Identify which cell holds the provided text, then report its (x, y) central coordinate. 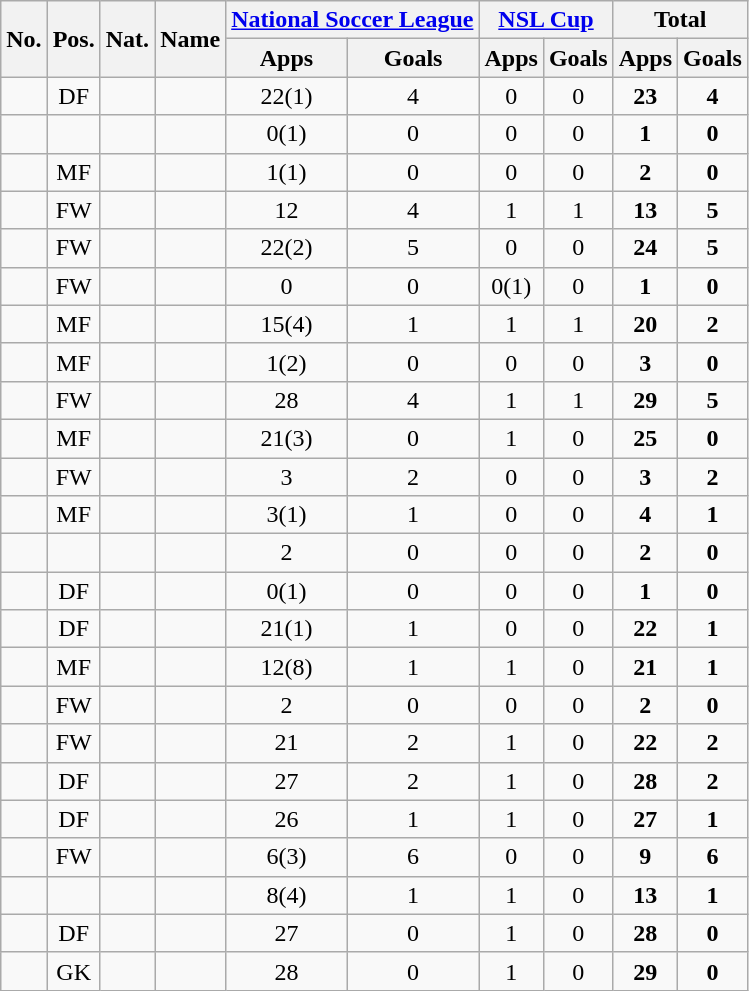
12 (287, 210)
1(2) (287, 362)
22(1) (287, 96)
6(3) (287, 857)
21(1) (287, 629)
21(3) (287, 438)
Nat. (127, 39)
National Soccer League (352, 20)
NSL Cup (546, 20)
25 (645, 438)
26 (287, 819)
1(1) (287, 172)
9 (645, 857)
8(4) (287, 895)
Total (680, 20)
23 (645, 96)
GK (74, 971)
20 (645, 324)
3(1) (287, 515)
Pos. (74, 39)
Name (190, 39)
No. (24, 39)
15(4) (287, 324)
22(2) (287, 248)
24 (645, 248)
12(8) (287, 667)
